Extract the (x, y) coordinate from the center of the cell holding the provided text.  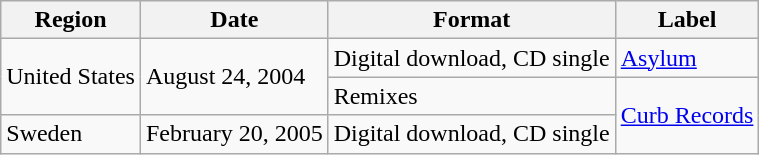
August 24, 2004 (234, 77)
Region (71, 20)
Label (687, 20)
United States (71, 77)
Format (472, 20)
Asylum (687, 58)
Curb Records (687, 115)
Remixes (472, 96)
February 20, 2005 (234, 134)
Sweden (71, 134)
Date (234, 20)
